Return the (X, Y) coordinate for the center point of the cell that contains the specified text.  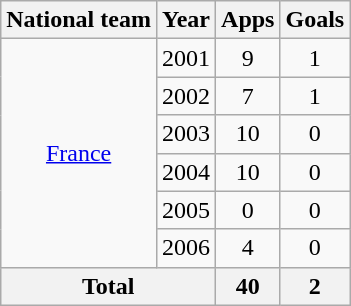
2004 (186, 172)
2003 (186, 134)
4 (248, 248)
40 (248, 286)
Total (108, 286)
Year (186, 20)
2001 (186, 58)
Apps (248, 20)
9 (248, 58)
7 (248, 96)
2005 (186, 210)
National team (79, 20)
France (79, 153)
2 (315, 286)
2002 (186, 96)
Goals (315, 20)
2006 (186, 248)
